Search for the cell housing the specified text and yield its [X, Y] center coordinate. 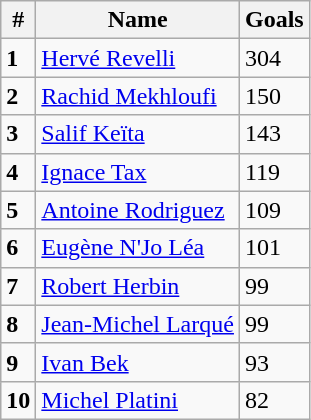
7 [18, 286]
3 [18, 134]
6 [18, 248]
143 [274, 134]
9 [18, 362]
150 [274, 96]
Ignace Tax [138, 172]
Rachid Mekhloufi [138, 96]
8 [18, 324]
82 [274, 400]
Goals [274, 20]
93 [274, 362]
Robert Herbin [138, 286]
Michel Platini [138, 400]
101 [274, 248]
Antoine Rodriguez [138, 210]
Name [138, 20]
304 [274, 58]
109 [274, 210]
2 [18, 96]
119 [274, 172]
5 [18, 210]
Salif Keïta [138, 134]
Hervé Revelli [138, 58]
Eugène N'Jo Léa [138, 248]
10 [18, 400]
Ivan Bek [138, 362]
# [18, 20]
4 [18, 172]
1 [18, 58]
Jean-Michel Larqué [138, 324]
